Return [X, Y] of the center of cell containing provided text 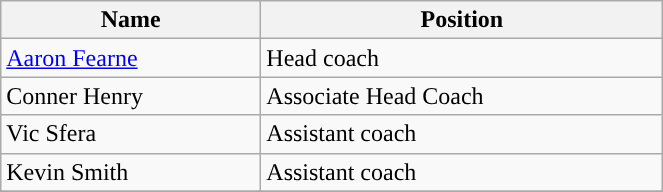
Head coach [462, 58]
Conner Henry [131, 96]
Vic Sfera [131, 134]
Position [462, 20]
Name [131, 20]
Kevin Smith [131, 172]
Aaron Fearne [131, 58]
Associate Head Coach [462, 96]
